Provide the [x, y] coordinate of the cell's center where the given text is located.  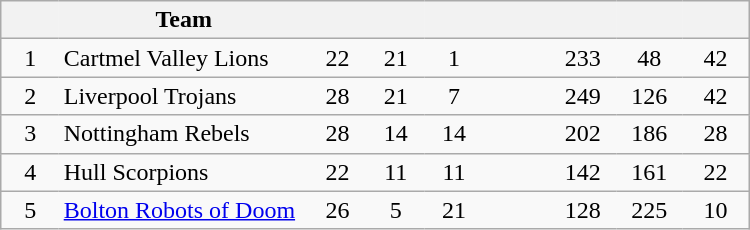
249 [584, 96]
225 [650, 210]
48 [650, 58]
Team [184, 20]
186 [650, 134]
2 [30, 96]
202 [584, 134]
161 [650, 172]
26 [337, 210]
233 [584, 58]
7 [454, 96]
4 [30, 172]
Cartmel Valley Lions [184, 58]
Bolton Robots of Doom [184, 210]
Liverpool Trojans [184, 96]
142 [584, 172]
Nottingham Rebels [184, 134]
Hull Scorpions [184, 172]
3 [30, 134]
10 [716, 210]
126 [650, 96]
128 [584, 210]
